Identify which cell holds the provided text, then report its (X, Y) central coordinate. 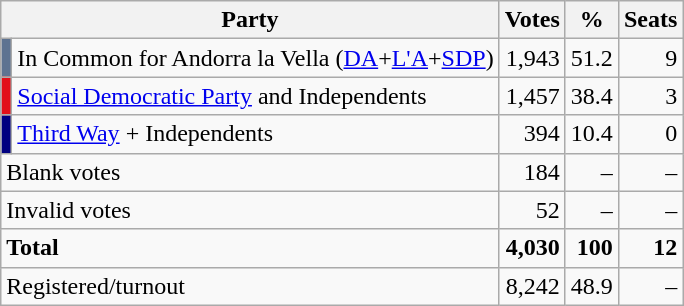
394 (532, 134)
Votes (532, 20)
% (592, 20)
100 (592, 248)
Invalid votes (250, 210)
10.4 (592, 134)
Blank votes (250, 172)
184 (532, 172)
1,943 (532, 58)
9 (650, 58)
0 (650, 134)
52 (532, 210)
In Common for Andorra la Vella (DA+L'A+SDP) (256, 58)
Registered/turnout (250, 286)
Party (250, 20)
1,457 (532, 96)
4,030 (532, 248)
48.9 (592, 286)
Social Democratic Party and Independents (256, 96)
38.4 (592, 96)
Total (250, 248)
Third Way + Independents (256, 134)
51.2 (592, 58)
8,242 (532, 286)
Seats (650, 20)
12 (650, 248)
3 (650, 96)
